Detect which cell encompasses the target text, then output its [x, y] center coordinate. 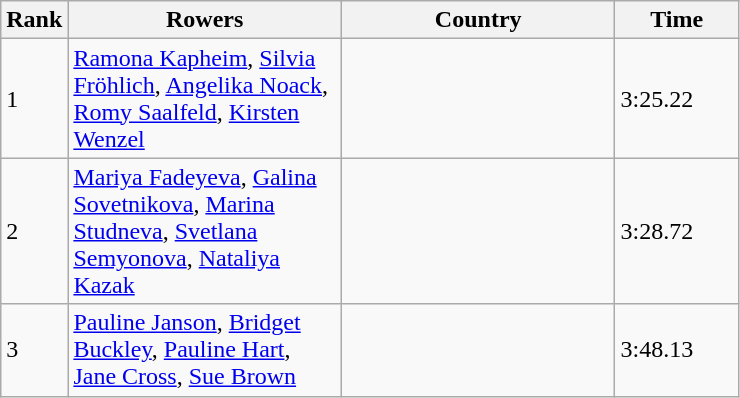
1 [34, 98]
Mariya Fadeyeva, Galina Sovetnikova, Marina Studneva, Svetlana Semyonova, Nataliya Kazak [205, 231]
3:25.22 [677, 98]
2 [34, 231]
3 [34, 350]
3:28.72 [677, 231]
Country [478, 20]
Time [677, 20]
Rowers [205, 20]
Ramona Kapheim, Silvia Fröhlich, Angelika Noack, Romy Saalfeld, Kirsten Wenzel [205, 98]
Rank [34, 20]
3:48.13 [677, 350]
Pauline Janson, Bridget Buckley, Pauline Hart, Jane Cross, Sue Brown [205, 350]
